Find where the given text appears and provide that cell's center as [X, Y] coordinate. 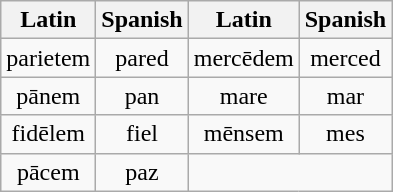
mare [244, 96]
pared [142, 58]
mes [345, 134]
pan [142, 96]
mēnsem [244, 134]
merced [345, 58]
mercēdem [244, 58]
pānem [48, 96]
paz [142, 172]
fidēlem [48, 134]
fiel [142, 134]
parietem [48, 58]
pācem [48, 172]
mar [345, 96]
